From the cell containing the given text, extract its center point as [X, Y] coordinate. 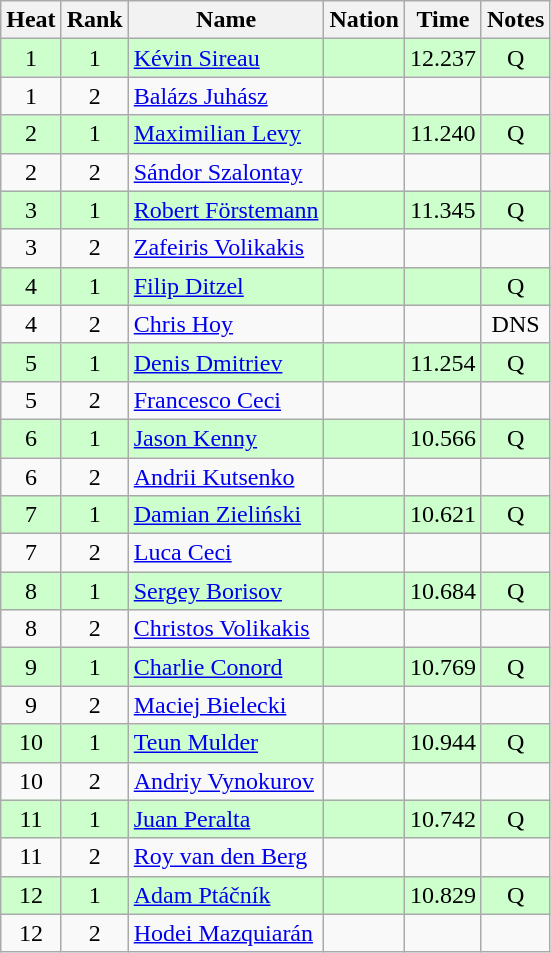
10.769 [442, 667]
11.254 [442, 362]
Jason Kenny [226, 438]
Kévin Sireau [226, 58]
Time [442, 20]
Francesco Ceci [226, 400]
Damian Zieliński [226, 515]
11.240 [442, 134]
DNS [515, 324]
10.684 [442, 591]
10.566 [442, 438]
Rank [94, 20]
Zafeiris Volikakis [226, 248]
Hodei Mazquiarán [226, 933]
Filip Ditzel [226, 286]
10.944 [442, 743]
Juan Peralta [226, 819]
10.829 [442, 895]
Christos Volikakis [226, 629]
Andrii Kutsenko [226, 477]
11.345 [442, 210]
Nation [364, 20]
10.621 [442, 515]
Luca Ceci [226, 553]
Maximilian Levy [226, 134]
10.742 [442, 819]
Charlie Conord [226, 667]
Notes [515, 20]
Denis Dmitriev [226, 362]
Heat [31, 20]
Andriy Vynokurov [226, 781]
Teun Mulder [226, 743]
Chris Hoy [226, 324]
Sergey Borisov [226, 591]
Roy van den Berg [226, 857]
Name [226, 20]
Balázs Juhász [226, 96]
Sándor Szalontay [226, 172]
12.237 [442, 58]
Robert Förstemann [226, 210]
Maciej Bielecki [226, 705]
Adam Ptáčník [226, 895]
